Capture the cell that displays the provided text and extract its [x, y] central coordinate. 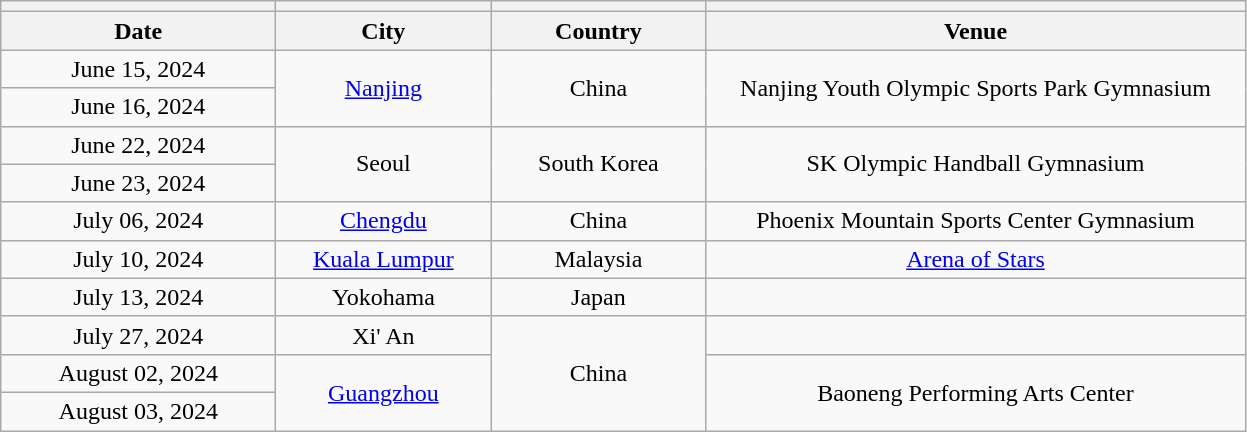
June 23, 2024 [138, 183]
SK Olympic Handball Gymnasium [976, 164]
Arena of Stars [976, 259]
Date [138, 31]
August 02, 2024 [138, 373]
Guangzhou [384, 392]
June 16, 2024 [138, 107]
Malaysia [598, 259]
Phoenix Mountain Sports Center Gymnasium [976, 221]
Kuala Lumpur [384, 259]
July 06, 2024 [138, 221]
August 03, 2024 [138, 411]
July 13, 2024 [138, 297]
Country [598, 31]
June 22, 2024 [138, 145]
July 27, 2024 [138, 335]
City [384, 31]
July 10, 2024 [138, 259]
Baoneng Performing Arts Center [976, 392]
South Korea [598, 164]
Seoul [384, 164]
June 15, 2024 [138, 69]
Chengdu [384, 221]
Venue [976, 31]
Yokohama [384, 297]
Japan [598, 297]
Xi' An [384, 335]
Nanjing [384, 88]
Nanjing Youth Olympic Sports Park Gymnasium [976, 88]
